From the cell containing the given text, extract its center point as (X, Y) coordinate. 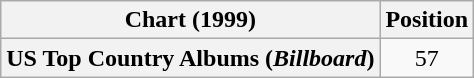
57 (427, 58)
US Top Country Albums (Billboard) (190, 58)
Position (427, 20)
Chart (1999) (190, 20)
